Capture the cell that displays the provided text and extract its (X, Y) central coordinate. 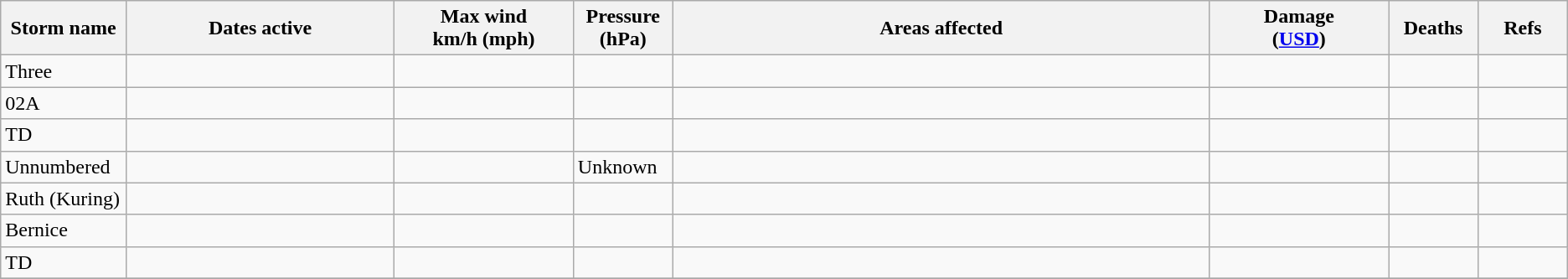
Max windkm/h (mph) (484, 28)
Three (64, 71)
Unnumbered (64, 167)
Deaths (1434, 28)
Pressure(hPa) (623, 28)
Areas affected (941, 28)
Damage(USD) (1299, 28)
Bernice (64, 230)
02A (64, 103)
Storm name (64, 28)
Unknown (623, 167)
Refs (1523, 28)
Dates active (260, 28)
Ruth (Kuring) (64, 199)
